Pinpoint the cell where the given text exists, returning its (X, Y) midpoint coordinate. 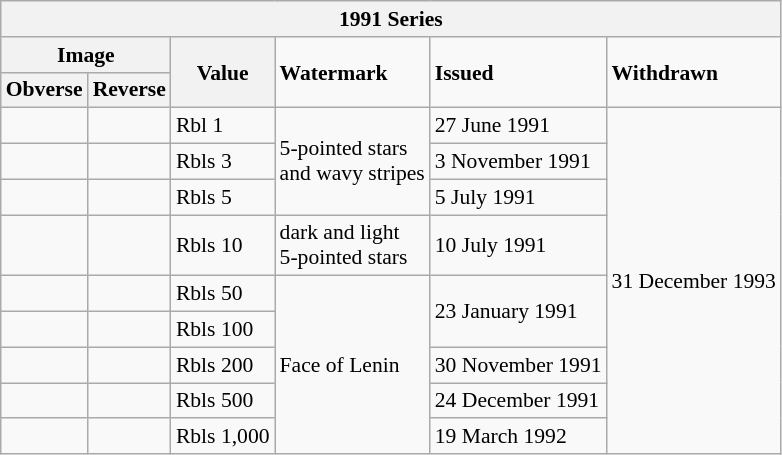
Issued (518, 72)
Withdrawn (694, 72)
Rbls 200 (223, 365)
Rbls 5 (223, 197)
1991 Series (391, 19)
27 June 1991 (518, 126)
5-pointed starsand wavy stripes (352, 162)
Rbls 50 (223, 294)
Face of Lenin (352, 365)
31 December 1993 (694, 281)
Value (223, 72)
Rbls 500 (223, 401)
30 November 1991 (518, 365)
Rbls 3 (223, 162)
Image (86, 55)
Reverse (130, 90)
5 July 1991 (518, 197)
Obverse (44, 90)
Watermark (352, 72)
23 January 1991 (518, 312)
19 March 1992 (518, 437)
dark and light5-pointed stars (352, 246)
3 November 1991 (518, 162)
Rbls 10 (223, 246)
Rbls 100 (223, 330)
Rbls 1,000 (223, 437)
Rbl 1 (223, 126)
24 December 1991 (518, 401)
10 July 1991 (518, 246)
